Find where the given text appears and provide that cell's center as (X, Y) coordinate. 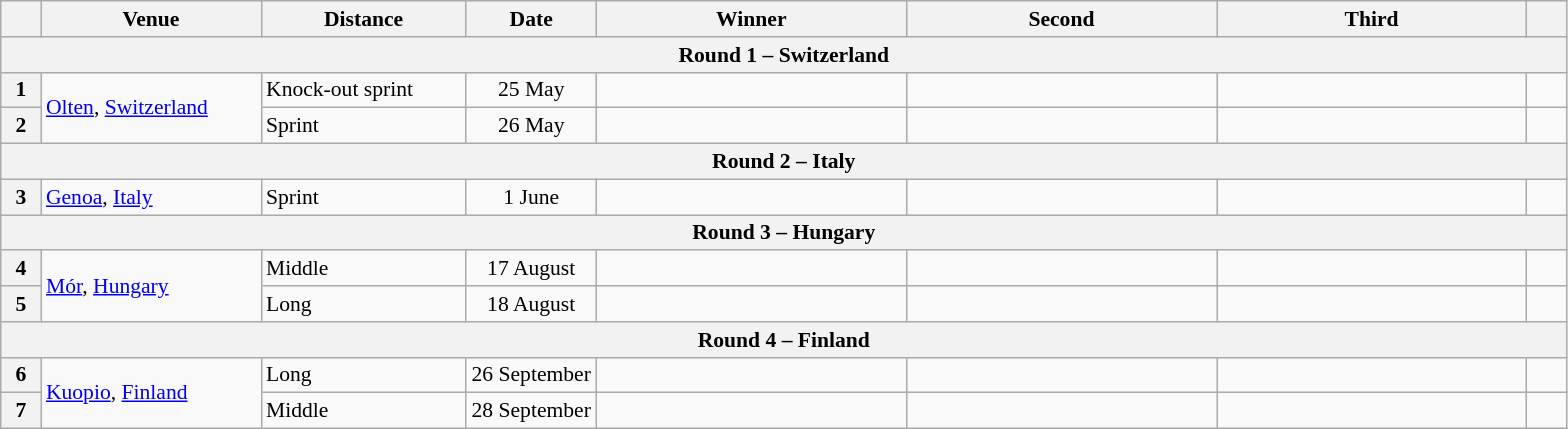
7 (21, 411)
17 August (531, 269)
Date (531, 19)
Third (1371, 19)
Kuopio, Finland (151, 392)
Mór, Hungary (151, 286)
Round 3 – Hungary (784, 233)
26 May (531, 126)
Venue (151, 19)
Round 2 – Italy (784, 162)
Genoa, Italy (151, 197)
Round 4 – Finland (784, 340)
26 September (531, 375)
Round 1 – Switzerland (784, 55)
Second (1061, 19)
5 (21, 304)
Olten, Switzerland (151, 108)
Winner (751, 19)
4 (21, 269)
1 June (531, 197)
3 (21, 197)
25 May (531, 90)
18 August (531, 304)
Distance (364, 19)
6 (21, 375)
2 (21, 126)
28 September (531, 411)
1 (21, 90)
Knock-out sprint (364, 90)
